Output the (X, Y) coordinate of the center of the cell containing the given text.  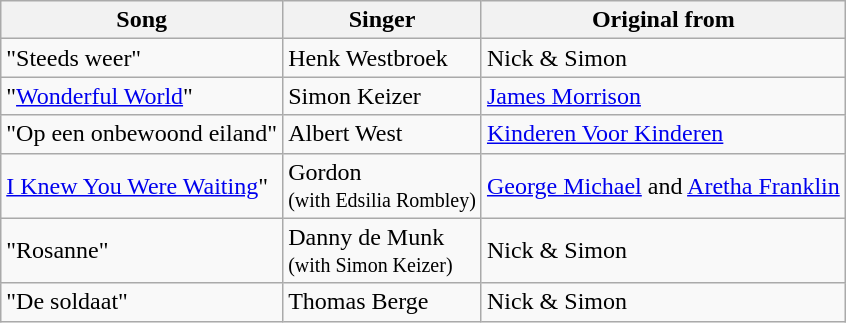
Song (142, 20)
Gordon (with Edsilia Rombley) (382, 186)
Albert West (382, 134)
"Rosanne" (142, 250)
"De soldaat" (142, 302)
Danny de Munk (with Simon Keizer) (382, 250)
"Op een onbewoond eiland" (142, 134)
Kinderen Voor Kinderen (663, 134)
Simon Keizer (382, 96)
James Morrison (663, 96)
Henk Westbroek (382, 58)
"Steeds weer" (142, 58)
George Michael and Aretha Franklin (663, 186)
I Knew You Were Waiting" (142, 186)
Original from (663, 20)
Thomas Berge (382, 302)
Singer (382, 20)
"Wonderful World" (142, 96)
